Return (X, Y) of the center of cell containing provided text 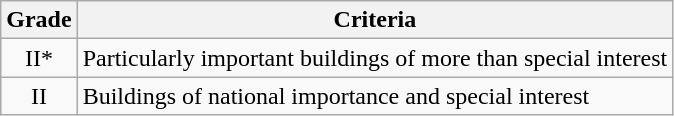
II* (39, 58)
II (39, 96)
Particularly important buildings of more than special interest (375, 58)
Buildings of national importance and special interest (375, 96)
Grade (39, 20)
Criteria (375, 20)
